Scan for the cell matching the given text and deliver its (x, y) coordinate at center. 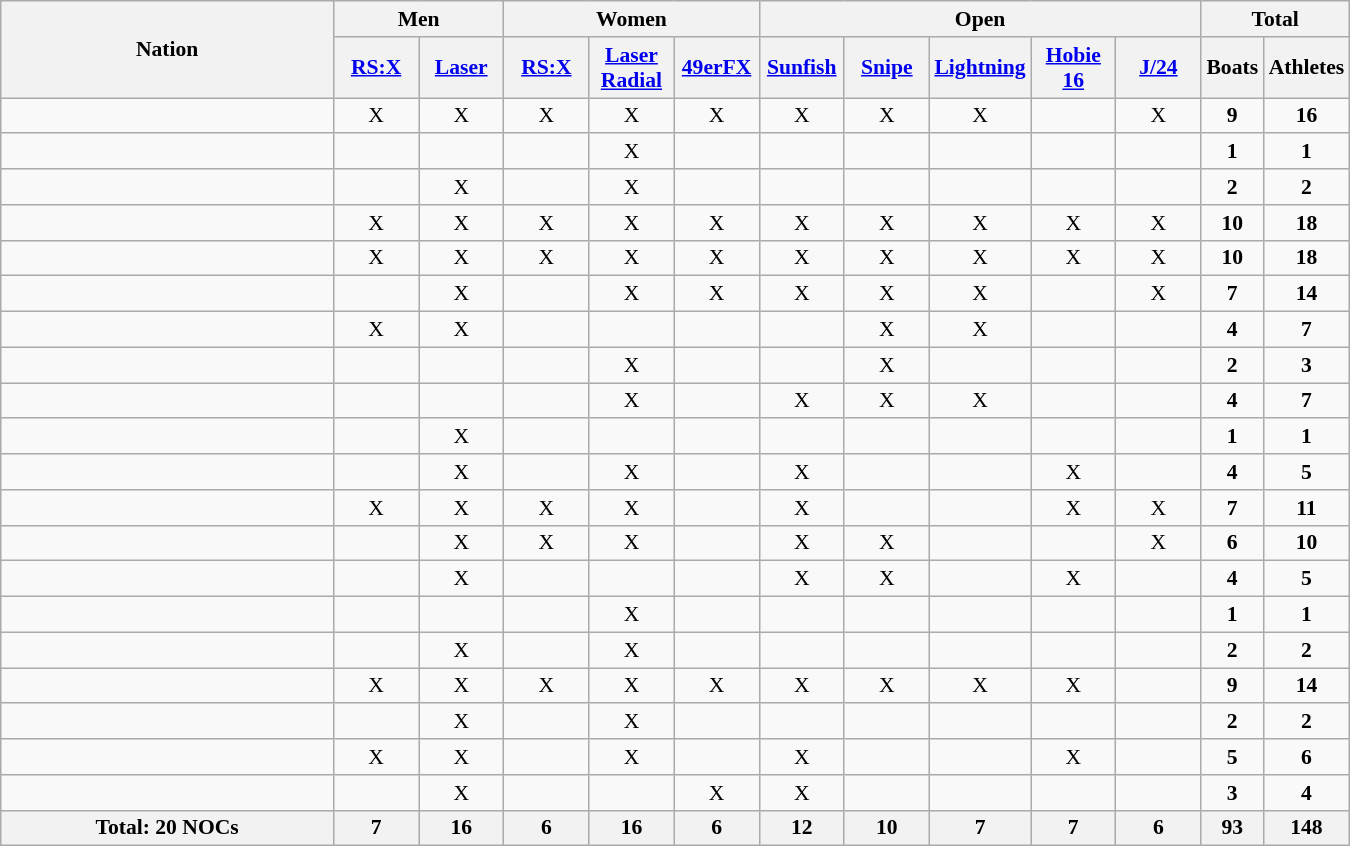
Laser Radial (632, 68)
Sunfish (802, 68)
11 (1307, 508)
Nation (168, 50)
Total: 20 NOCs (168, 828)
J/24 (1158, 68)
Total (1275, 19)
Women (632, 19)
Open (980, 19)
Athletes (1307, 68)
Hobie 16 (1074, 68)
49erFX (716, 68)
Boats (1232, 68)
93 (1232, 828)
Laser (462, 68)
12 (802, 828)
Snipe (886, 68)
Lightning (980, 68)
Men (419, 19)
148 (1307, 828)
